Pinpoint the cell where the given text exists, returning its (x, y) midpoint coordinate. 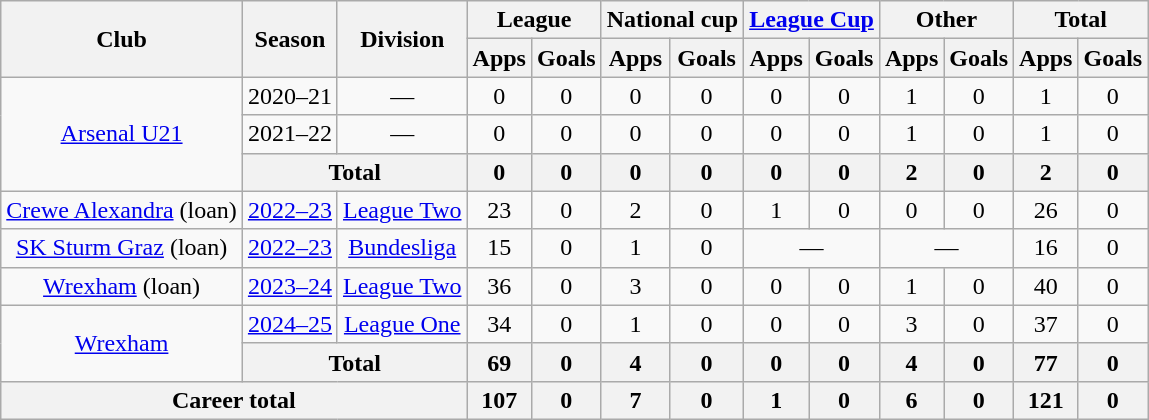
Arsenal U21 (122, 134)
77 (1046, 362)
SK Sturm Graz (loan) (122, 248)
40 (1046, 286)
Wrexham (122, 343)
Division (402, 39)
2024–25 (290, 324)
Crewe Alexandra (loan) (122, 210)
League (534, 20)
26 (1046, 210)
121 (1046, 400)
23 (499, 210)
15 (499, 248)
Career total (234, 400)
Other (946, 20)
League Cup (812, 20)
16 (1046, 248)
Season (290, 39)
36 (499, 286)
2020–21 (290, 96)
Club (122, 39)
7 (635, 400)
National cup (672, 20)
Wrexham (loan) (122, 286)
34 (499, 324)
6 (911, 400)
Bundesliga (402, 248)
2021–22 (290, 134)
League One (402, 324)
2023–24 (290, 286)
37 (1046, 324)
107 (499, 400)
69 (499, 362)
